Detect which cell encompasses the target text, then output its (x, y) center coordinate. 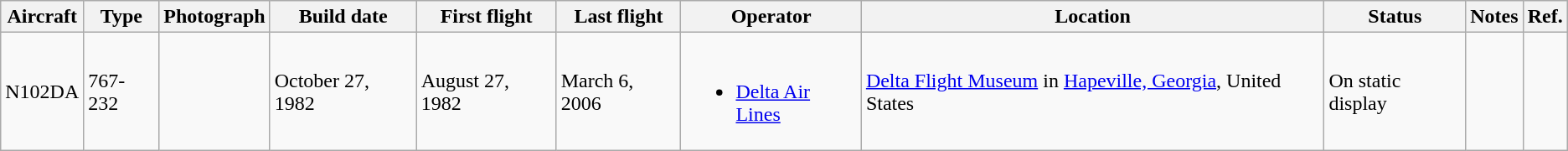
October 27, 1982 (343, 91)
Build date (343, 17)
Photograph (214, 17)
Status (1395, 17)
Aircraft (42, 17)
March 6, 2006 (618, 91)
On static display (1395, 91)
767-232 (121, 91)
Ref. (1545, 17)
Type (121, 17)
Location (1092, 17)
Last flight (618, 17)
August 27, 1982 (486, 91)
Delta Air Lines (771, 91)
N102DA (42, 91)
Delta Flight Museum in Hapeville, Georgia, United States (1092, 91)
First flight (486, 17)
Notes (1494, 17)
Operator (771, 17)
